Output the [x, y] coordinate of the center of the cell containing the given text.  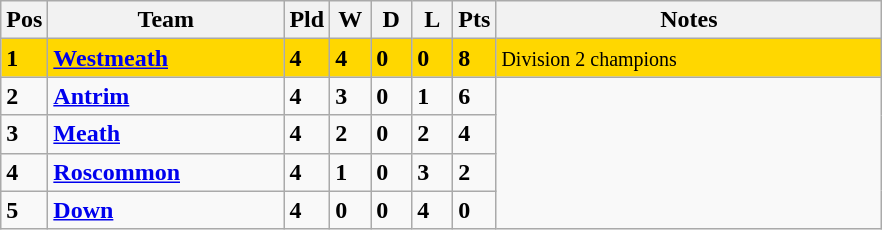
L [432, 20]
Pos [24, 20]
D [392, 20]
Meath [166, 134]
Pld [307, 20]
Division 2 champions [689, 58]
Roscommon [166, 172]
Antrim [166, 96]
Westmeath [166, 58]
5 [24, 210]
8 [474, 58]
6 [474, 96]
Notes [689, 20]
Pts [474, 20]
Team [166, 20]
W [350, 20]
Down [166, 210]
